From the cell containing the given text, extract its center point as (X, Y) coordinate. 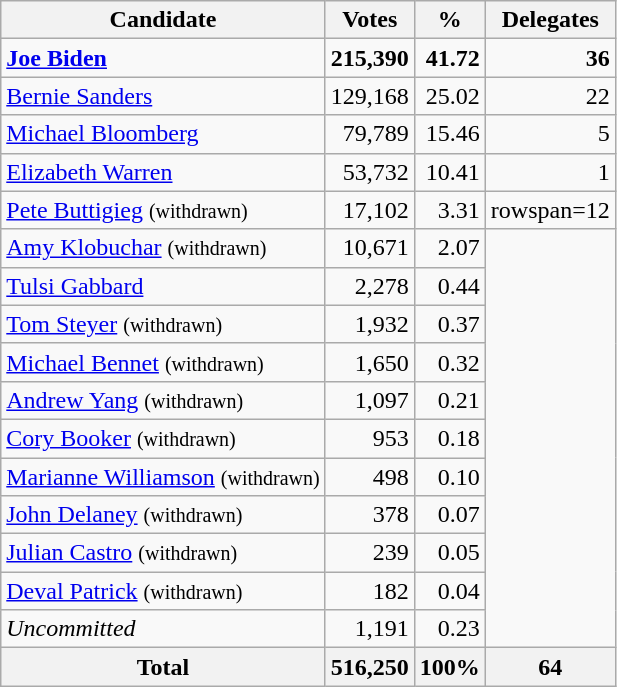
Total (163, 667)
Andrew Yang (withdrawn) (163, 400)
Joe Biden (163, 58)
64 (550, 667)
182 (370, 591)
0.23 (450, 629)
Uncommitted (163, 629)
Elizabeth Warren (163, 172)
rowspan=12 (550, 210)
10.41 (450, 172)
0.04 (450, 591)
1,097 (370, 400)
Tulsi Gabbard (163, 286)
Amy Klobuchar (withdrawn) (163, 248)
215,390 (370, 58)
41.72 (450, 58)
0.10 (450, 477)
129,168 (370, 96)
Julian Castro (withdrawn) (163, 553)
239 (370, 553)
0.37 (450, 324)
0.18 (450, 438)
Delegates (550, 20)
1,191 (370, 629)
2,278 (370, 286)
53,732 (370, 172)
15.46 (450, 134)
2.07 (450, 248)
17,102 (370, 210)
Michael Bloomberg (163, 134)
10,671 (370, 248)
Pete Buttigieg (withdrawn) (163, 210)
378 (370, 515)
0.07 (450, 515)
Votes (370, 20)
79,789 (370, 134)
0.05 (450, 553)
953 (370, 438)
Cory Booker (withdrawn) (163, 438)
1,932 (370, 324)
3.31 (450, 210)
0.21 (450, 400)
36 (550, 58)
100% (450, 667)
John Delaney (withdrawn) (163, 515)
Deval Patrick (withdrawn) (163, 591)
Candidate (163, 20)
Bernie Sanders (163, 96)
1,650 (370, 362)
% (450, 20)
5 (550, 134)
516,250 (370, 667)
1 (550, 172)
0.44 (450, 286)
Michael Bennet (withdrawn) (163, 362)
22 (550, 96)
Tom Steyer (withdrawn) (163, 324)
498 (370, 477)
Marianne Williamson (withdrawn) (163, 477)
25.02 (450, 96)
0.32 (450, 362)
